Return (X, Y) of the center of cell containing provided text 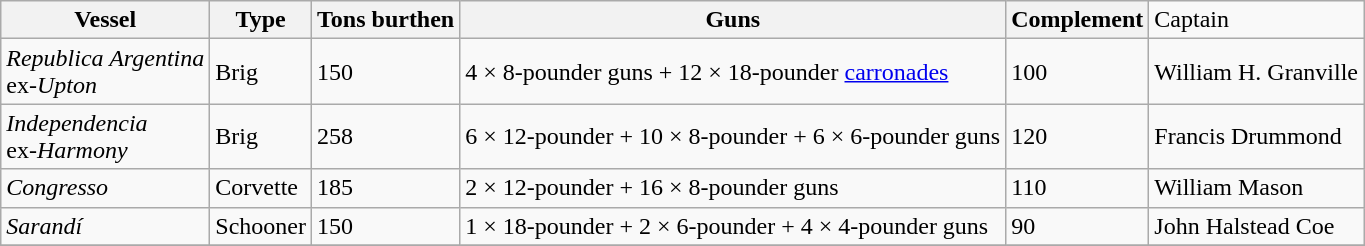
Vessel (106, 20)
2 × 12-pounder + 16 × 8-pounder guns (733, 188)
90 (1078, 226)
John Halstead Coe (1256, 226)
Republica Argentina ex-Upton (106, 72)
Congresso (106, 188)
4 × 8-pounder guns + 12 × 18-pounder carronades (733, 72)
Guns (733, 20)
Corvette (261, 188)
258 (386, 136)
Francis Drummond (1256, 136)
Sarandí (106, 226)
1 × 18-pounder + 2 × 6-pounder + 4 × 4-pounder guns (733, 226)
100 (1078, 72)
Schooner (261, 226)
Type (261, 20)
Captain (1256, 20)
Independencia ex-Harmony (106, 136)
120 (1078, 136)
William Mason (1256, 188)
Tons burthen (386, 20)
William H. Granville (1256, 72)
110 (1078, 188)
185 (386, 188)
6 × 12-pounder + 10 × 8-pounder + 6 × 6-pounder guns (733, 136)
Complement (1078, 20)
